Pinpoint the cell where the given text exists, returning its [x, y] midpoint coordinate. 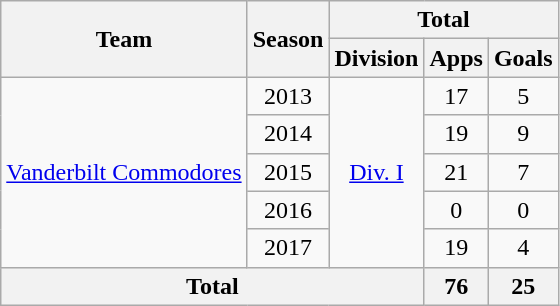
Team [124, 39]
17 [456, 96]
2015 [288, 172]
Apps [456, 58]
76 [456, 286]
Goals [523, 58]
2013 [288, 96]
Division [376, 58]
2014 [288, 134]
Vanderbilt Commodores [124, 172]
9 [523, 134]
Div. I [376, 172]
Season [288, 39]
5 [523, 96]
25 [523, 286]
2016 [288, 210]
4 [523, 248]
7 [523, 172]
2017 [288, 248]
21 [456, 172]
